Return [x, y] of the center of cell containing provided text 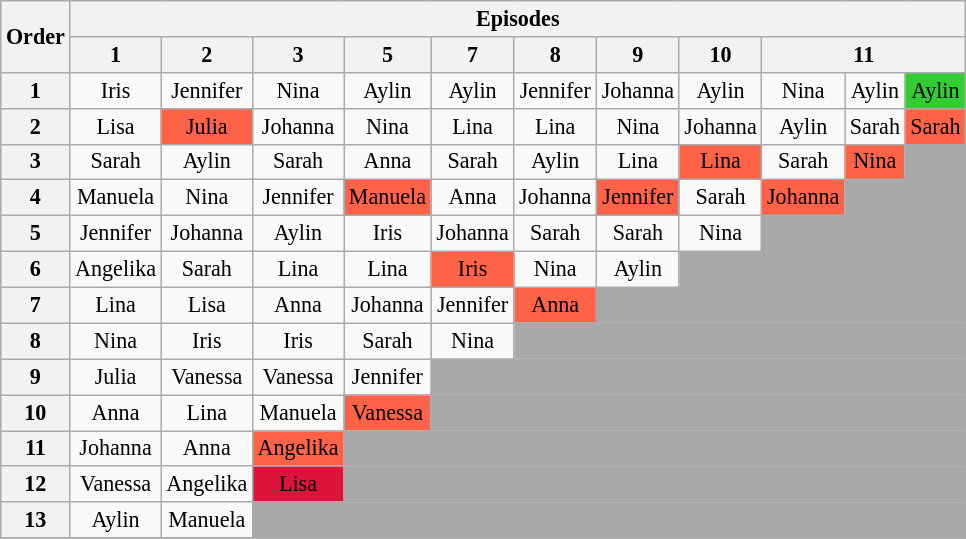
Episodes [518, 18]
6 [36, 269]
12 [36, 484]
Order [36, 36]
4 [36, 198]
13 [36, 520]
